Return [x, y] of the center of cell containing provided text 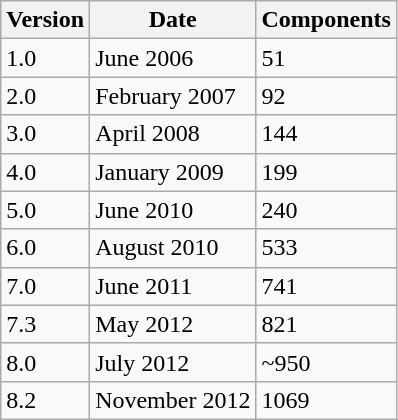
821 [326, 324]
1069 [326, 400]
4.0 [46, 172]
8.0 [46, 362]
June 2006 [173, 58]
7.3 [46, 324]
Components [326, 20]
741 [326, 286]
240 [326, 210]
April 2008 [173, 134]
2.0 [46, 96]
199 [326, 172]
3.0 [46, 134]
January 2009 [173, 172]
92 [326, 96]
May 2012 [173, 324]
144 [326, 134]
~950 [326, 362]
November 2012 [173, 400]
51 [326, 58]
Date [173, 20]
1.0 [46, 58]
8.2 [46, 400]
June 2010 [173, 210]
5.0 [46, 210]
August 2010 [173, 248]
533 [326, 248]
Version [46, 20]
February 2007 [173, 96]
6.0 [46, 248]
June 2011 [173, 286]
July 2012 [173, 362]
7.0 [46, 286]
